From the cell containing the given text, extract its center point as [X, Y] coordinate. 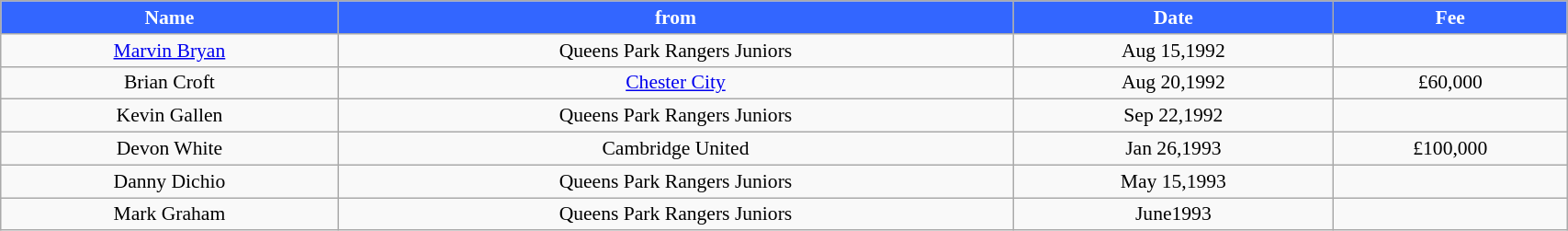
Mark Graham [169, 214]
Chester City [676, 83]
Aug 15,1992 [1174, 51]
Danny Dichio [169, 181]
Marvin Bryan [169, 51]
Jan 26,1993 [1174, 149]
Kevin Gallen [169, 116]
£100,000 [1450, 149]
Fee [1450, 17]
Brian Croft [169, 83]
from [676, 17]
Sep 22,1992 [1174, 116]
Aug 20,1992 [1174, 83]
Cambridge United [676, 149]
£60,000 [1450, 83]
May 15,1993 [1174, 181]
Date [1174, 17]
Name [169, 17]
Devon White [169, 149]
June1993 [1174, 214]
